Return [X, Y] of the center of cell containing provided text 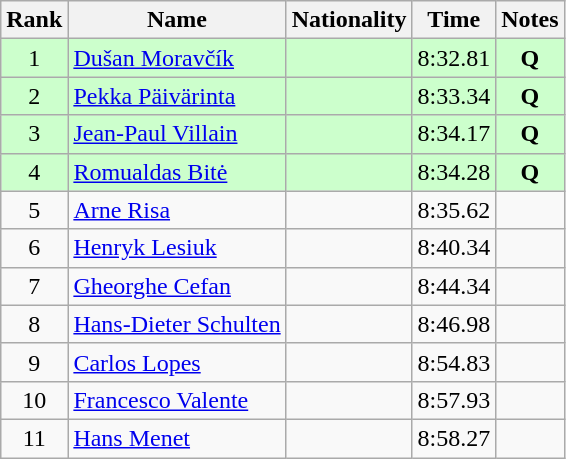
Carlos Lopes [177, 362]
Arne Risa [177, 210]
Name [177, 20]
8:40.34 [454, 248]
6 [34, 248]
11 [34, 438]
9 [34, 362]
10 [34, 400]
Jean-Paul Villain [177, 134]
4 [34, 172]
Notes [530, 20]
Pekka Päivärinta [177, 96]
Francesco Valente [177, 400]
8:32.81 [454, 58]
Gheorghe Cefan [177, 286]
2 [34, 96]
Hans Menet [177, 438]
1 [34, 58]
Henryk Lesiuk [177, 248]
5 [34, 210]
8:44.34 [454, 286]
8:54.83 [454, 362]
8:57.93 [454, 400]
8:58.27 [454, 438]
8:33.34 [454, 96]
Time [454, 20]
8:46.98 [454, 324]
Hans-Dieter Schulten [177, 324]
8:34.28 [454, 172]
3 [34, 134]
8:35.62 [454, 210]
Romualdas Bitė [177, 172]
8 [34, 324]
Dušan Moravčík [177, 58]
8:34.17 [454, 134]
7 [34, 286]
Nationality [349, 20]
Rank [34, 20]
